Scan for the cell matching the given text and deliver its (X, Y) coordinate at center. 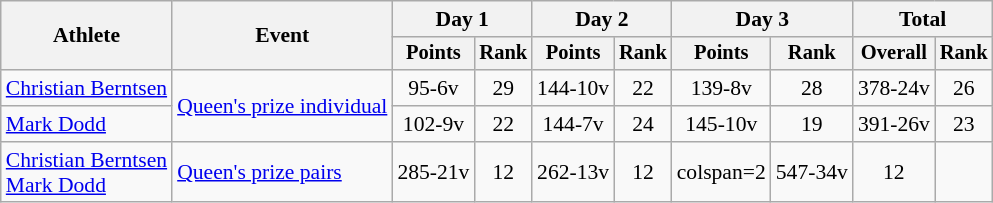
23 (964, 124)
285-21v (433, 172)
Event (282, 36)
95-6v (433, 88)
Total (923, 19)
24 (643, 124)
28 (812, 88)
Christian Berntsen (86, 88)
Christian BerntsenMark Dodd (86, 172)
102-9v (433, 124)
19 (812, 124)
144-10v (573, 88)
Queen's prize pairs (282, 172)
547-34v (812, 172)
Day 3 (762, 19)
Queen's prize individual (282, 106)
Athlete (86, 36)
391-26v (894, 124)
Day 2 (602, 19)
262-13v (573, 172)
Day 1 (462, 19)
144-7v (573, 124)
29 (503, 88)
26 (964, 88)
Mark Dodd (86, 124)
colspan=2 (722, 172)
Overall (894, 54)
145-10v (722, 124)
378-24v (894, 88)
139-8v (722, 88)
